Capture the cell that displays the provided text and extract its [X, Y] central coordinate. 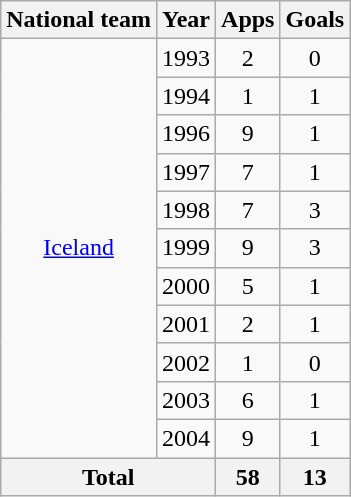
National team [79, 20]
58 [248, 477]
1998 [186, 210]
Apps [248, 20]
2004 [186, 438]
2000 [186, 286]
2003 [186, 400]
1994 [186, 96]
2002 [186, 362]
1993 [186, 58]
2001 [186, 324]
Year [186, 20]
1999 [186, 248]
6 [248, 400]
Total [108, 477]
Goals [315, 20]
Iceland [79, 248]
1996 [186, 134]
5 [248, 286]
13 [315, 477]
1997 [186, 172]
